From the cell containing the given text, extract its center point as (X, Y) coordinate. 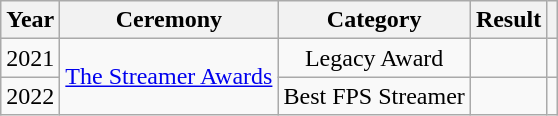
Category (374, 20)
Result (508, 20)
Legacy Award (374, 58)
2022 (30, 96)
The Streamer Awards (169, 77)
Year (30, 20)
2021 (30, 58)
Best FPS Streamer (374, 96)
Ceremony (169, 20)
